Scan for the cell matching the given text and deliver its (X, Y) coordinate at center. 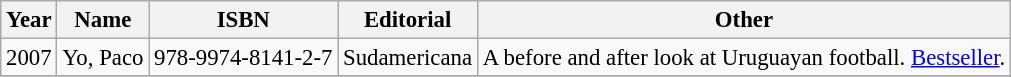
Yo, Paco (103, 58)
2007 (29, 58)
Editorial (408, 20)
978-9974-8141-2-7 (244, 58)
Other (744, 20)
ISBN (244, 20)
Sudamericana (408, 58)
Year (29, 20)
Name (103, 20)
A before and after look at Uruguayan football. Bestseller. (744, 58)
